Provide the [X, Y] coordinate of the cell's center where the given text is located.  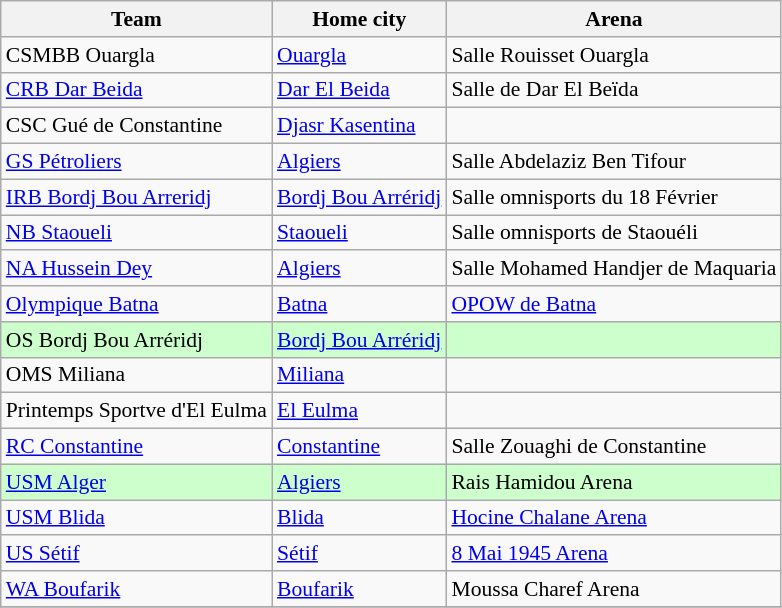
OMS Miliana [136, 375]
Rais Hamidou Arena [614, 482]
CRB Dar Beida [136, 90]
Staoueli [359, 233]
Blida [359, 518]
Olympique Batna [136, 304]
WA Boufarik [136, 589]
8 Mai 1945 Arena [614, 554]
Miliana [359, 375]
Salle Zouaghi de Constantine [614, 447]
Sétif [359, 554]
Arena [614, 19]
NB Staoueli [136, 233]
US Sétif [136, 554]
Hocine Chalane Arena [614, 518]
Printemps Sportve d'El Eulma [136, 411]
Salle Rouisset Ouargla [614, 55]
Ouargla [359, 55]
GS Pétroliers [136, 162]
Salle omnisports de Staouéli [614, 233]
RC Constantine [136, 447]
Djasr Kasentina [359, 126]
OS Bordj Bou Arréridj [136, 340]
Dar El Beida [359, 90]
IRB Bordj Bou Arreridj [136, 197]
CSMBB Ouargla [136, 55]
Salle Abdelaziz Ben Tifour [614, 162]
Team [136, 19]
Salle omnisports du 18 Février [614, 197]
USM Alger [136, 482]
Salle Mohamed Handjer de Maquaria [614, 269]
USM Blida [136, 518]
Moussa Charef Arena [614, 589]
Boufarik [359, 589]
NA Hussein Dey [136, 269]
Constantine [359, 447]
Batna [359, 304]
OPOW de Batna [614, 304]
Home city [359, 19]
Salle de Dar El Beïda [614, 90]
El Eulma [359, 411]
CSC Gué de Constantine [136, 126]
